Provide the [X, Y] coordinate of the cell's center where the given text is located.  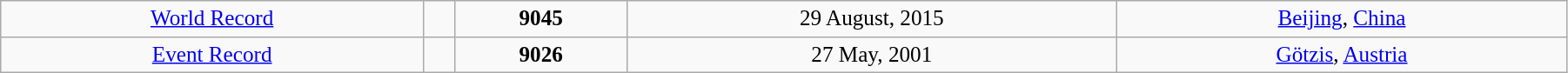
Beijing, China [1342, 19]
Götzis, Austria [1342, 55]
9026 [541, 55]
27 May, 2001 [872, 55]
9045 [541, 19]
Event Record [212, 55]
29 August, 2015 [872, 19]
World Record [212, 19]
